For the text-containing cell, return its midpoint in (x, y) coordinate format. 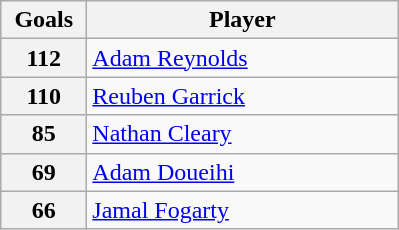
85 (44, 134)
66 (44, 210)
Nathan Cleary (242, 134)
110 (44, 96)
Adam Reynolds (242, 58)
Player (242, 20)
Adam Doueihi (242, 172)
Reuben Garrick (242, 96)
112 (44, 58)
Jamal Fogarty (242, 210)
Goals (44, 20)
69 (44, 172)
